Output the (X, Y) coordinate of the center of the cell containing the given text.  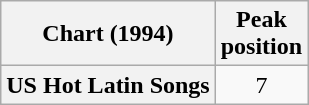
US Hot Latin Songs (108, 85)
Peakposition (261, 34)
7 (261, 85)
Chart (1994) (108, 34)
